Locate the cell with the specified text and output its (x, y) center coordinate. 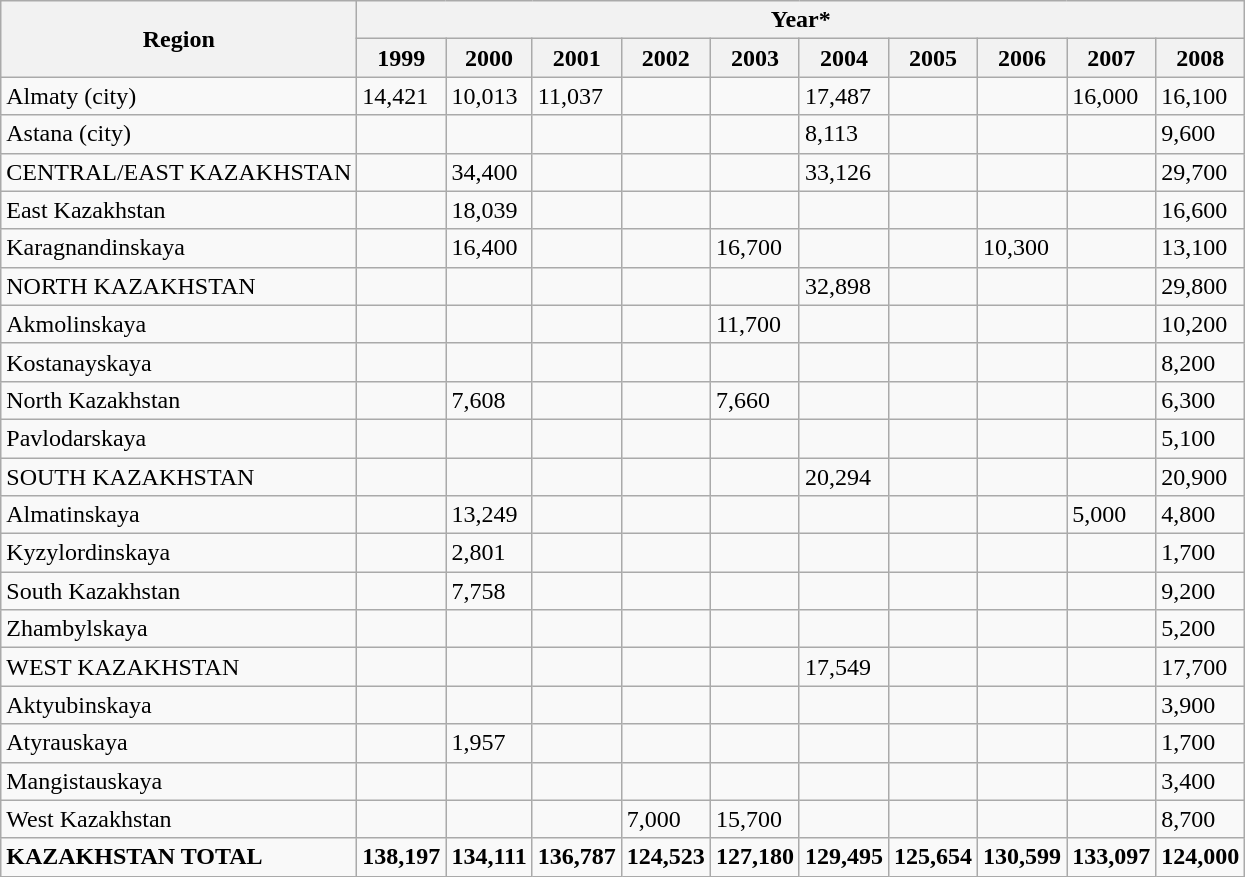
16,100 (1200, 96)
14,421 (402, 96)
Almatinskaya (179, 515)
3,400 (1200, 781)
20,900 (1200, 477)
11,037 (576, 96)
18,039 (489, 210)
Kyzylordinskaya (179, 553)
5,200 (1200, 629)
Almaty (city) (179, 96)
17,549 (844, 667)
16,600 (1200, 210)
8,113 (844, 134)
9,600 (1200, 134)
Akmolinskaya (179, 324)
South Kazakhstan (179, 591)
Mangistauskaya (179, 781)
7,000 (666, 819)
KAZAKHSTAN TOTAL (179, 857)
33,126 (844, 172)
WEST KAZAKHSTAN (179, 667)
2000 (489, 58)
10,300 (1022, 248)
124,000 (1200, 857)
Year* (801, 20)
16,000 (1112, 96)
Astana (city) (179, 134)
1999 (402, 58)
Pavlodarskaya (179, 438)
Aktyubinskaya (179, 705)
10,013 (489, 96)
130,599 (1022, 857)
9,200 (1200, 591)
Zhambylskaya (179, 629)
29,700 (1200, 172)
2008 (1200, 58)
West Kazakhstan (179, 819)
Atyrauskaya (179, 743)
2001 (576, 58)
7,608 (489, 400)
East Kazakhstan (179, 210)
13,249 (489, 515)
5,000 (1112, 515)
138,197 (402, 857)
2003 (754, 58)
7,660 (754, 400)
133,097 (1112, 857)
6,300 (1200, 400)
SOUTH KAZAKHSTAN (179, 477)
1,957 (489, 743)
124,523 (666, 857)
136,787 (576, 857)
4,800 (1200, 515)
2007 (1112, 58)
2,801 (489, 553)
2004 (844, 58)
127,180 (754, 857)
11,700 (754, 324)
34,400 (489, 172)
8,700 (1200, 819)
CENTRAL/EAST KAZAKHSTAN (179, 172)
15,700 (754, 819)
3,900 (1200, 705)
Kostanayskaya (179, 362)
Region (179, 39)
16,700 (754, 248)
17,487 (844, 96)
North Kazakhstan (179, 400)
13,100 (1200, 248)
NORTH KAZAKHSTAN (179, 286)
16,400 (489, 248)
125,654 (934, 857)
32,898 (844, 286)
7,758 (489, 591)
2002 (666, 58)
10,200 (1200, 324)
5,100 (1200, 438)
2006 (1022, 58)
129,495 (844, 857)
Karagnandinskaya (179, 248)
17,700 (1200, 667)
20,294 (844, 477)
8,200 (1200, 362)
29,800 (1200, 286)
2005 (934, 58)
134,111 (489, 857)
